Provide the (X, Y) coordinate of the cell's center where the given text is located.  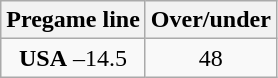
Pregame line (74, 20)
USA –14.5 (74, 58)
Over/under (210, 20)
48 (210, 58)
